Pinpoint the cell where the given text exists, returning its (X, Y) midpoint coordinate. 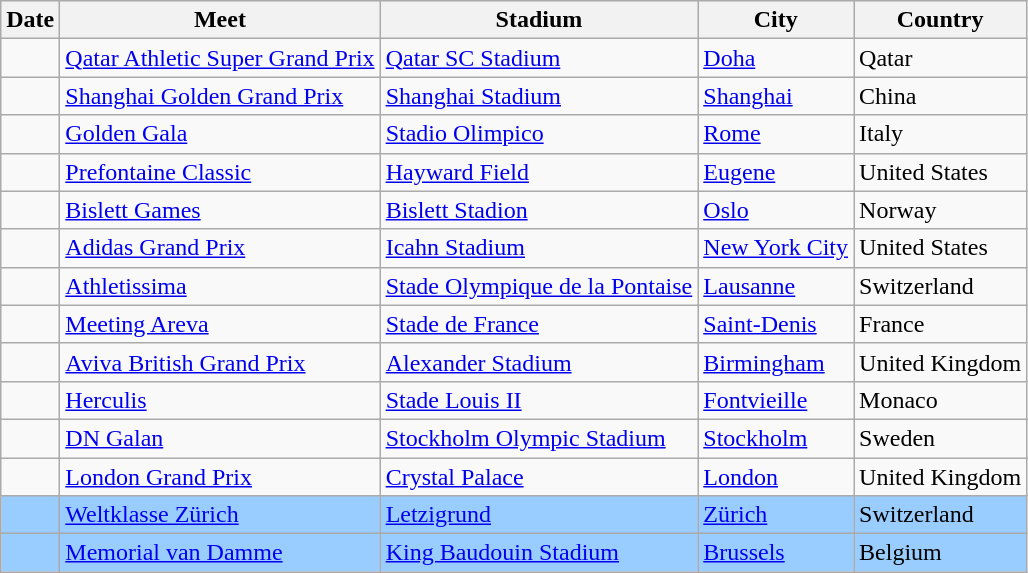
Lausanne (776, 286)
Weltklasse Zürich (220, 515)
Monaco (940, 400)
Belgium (940, 553)
Crystal Palace (539, 477)
Aviva British Grand Prix (220, 362)
Stade Louis II (539, 400)
London Grand Prix (220, 477)
New York City (776, 248)
Bislett Games (220, 210)
Stade de France (539, 324)
City (776, 20)
Rome (776, 134)
France (940, 324)
Stade Olympique de la Pontaise (539, 286)
Letzigrund (539, 515)
Country (940, 20)
Memorial van Damme (220, 553)
Zürich (776, 515)
Hayward Field (539, 172)
Italy (940, 134)
Herculis (220, 400)
Meet (220, 20)
Meeting Areva (220, 324)
Eugene (776, 172)
Stockholm Olympic Stadium (539, 438)
Birmingham (776, 362)
Athletissima (220, 286)
London (776, 477)
Shanghai Stadium (539, 96)
Brussels (776, 553)
Oslo (776, 210)
Qatar SC Stadium (539, 58)
Fontvieille (776, 400)
Stadio Olimpico (539, 134)
Stadium (539, 20)
Doha (776, 58)
Bislett Stadion (539, 210)
Prefontaine Classic (220, 172)
Shanghai (776, 96)
Norway (940, 210)
Stockholm (776, 438)
Alexander Stadium (539, 362)
Icahn Stadium (539, 248)
China (940, 96)
Golden Gala (220, 134)
Adidas Grand Prix (220, 248)
Saint-Denis (776, 324)
DN Galan (220, 438)
Sweden (940, 438)
Shanghai Golden Grand Prix (220, 96)
Date (30, 20)
King Baudouin Stadium (539, 553)
Qatar (940, 58)
Qatar Athletic Super Grand Prix (220, 58)
